Determine the [x, y] coordinate at the center of the cell enclosing the given text.  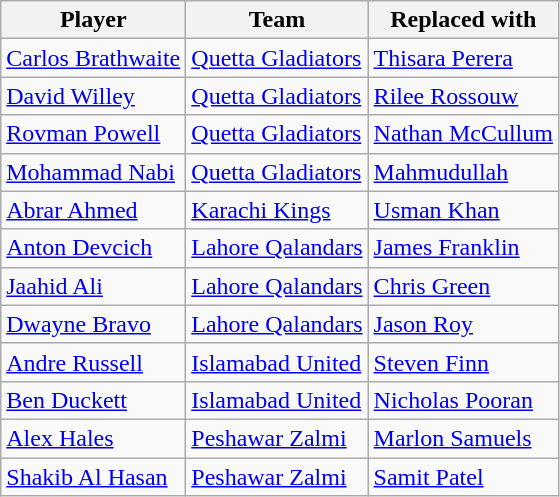
Dwayne Bravo [94, 324]
David Willey [94, 96]
Jason Roy [463, 324]
Carlos Brathwaite [94, 58]
Mahmudullah [463, 172]
Andre Russell [94, 362]
Rilee Rossouw [463, 96]
Nicholas Pooran [463, 400]
Jaahid Ali [94, 286]
Alex Hales [94, 438]
Chris Green [463, 286]
Replaced with [463, 20]
Marlon Samuels [463, 438]
Mohammad Nabi [94, 172]
Nathan McCullum [463, 134]
Rovman Powell [94, 134]
Team [277, 20]
Steven Finn [463, 362]
Samit Patel [463, 477]
James Franklin [463, 248]
Usman Khan [463, 210]
Karachi Kings [277, 210]
Ben Duckett [94, 400]
Anton Devcich [94, 248]
Thisara Perera [463, 58]
Abrar Ahmed [94, 210]
Player [94, 20]
Shakib Al Hasan [94, 477]
